Search for the cell housing the specified text and yield its (x, y) center coordinate. 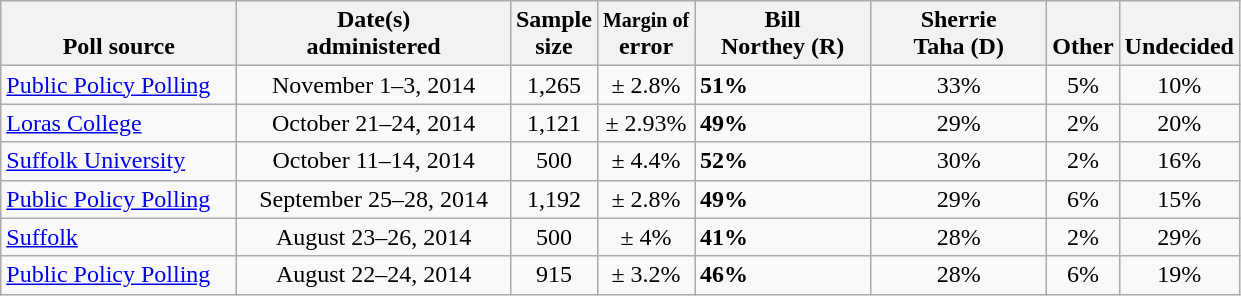
Undecided (1179, 34)
August 22–24, 2014 (374, 275)
SherrieTaha (D) (959, 34)
Suffolk University (119, 161)
Date(s)administered (374, 34)
51% (783, 85)
33% (959, 85)
± 4.4% (646, 161)
September 25–28, 2014 (374, 199)
October 21–24, 2014 (374, 123)
20% (1179, 123)
19% (1179, 275)
10% (1179, 85)
46% (783, 275)
October 11–14, 2014 (374, 161)
Loras College (119, 123)
915 (554, 275)
± 4% (646, 237)
41% (783, 237)
Suffolk (119, 237)
1,192 (554, 199)
± 2.93% (646, 123)
± 3.2% (646, 275)
15% (1179, 199)
30% (959, 161)
1,265 (554, 85)
1,121 (554, 123)
16% (1179, 161)
November 1–3, 2014 (374, 85)
5% (1083, 85)
Margin oferror (646, 34)
Samplesize (554, 34)
August 23–26, 2014 (374, 237)
Poll source (119, 34)
BillNorthey (R) (783, 34)
Other (1083, 34)
52% (783, 161)
